Find where the given text appears and provide that cell's center as (x, y) coordinate. 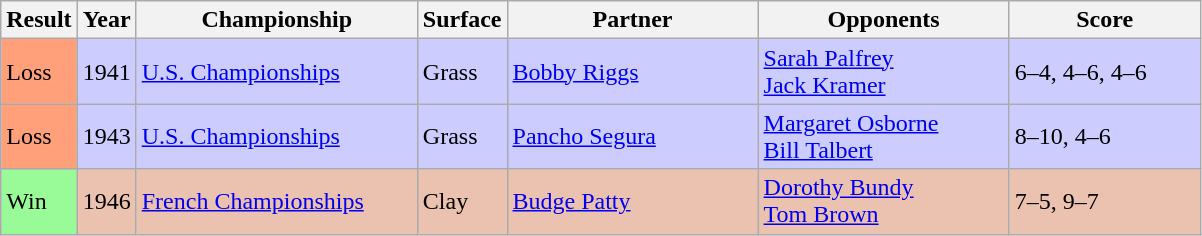
Dorothy Bundy Tom Brown (884, 202)
1946 (106, 202)
8–10, 4–6 (1104, 136)
Bobby Riggs (632, 72)
Margaret Osborne Bill Talbert (884, 136)
Surface (462, 20)
Opponents (884, 20)
Pancho Segura (632, 136)
6–4, 4–6, 4–6 (1104, 72)
Score (1104, 20)
1943 (106, 136)
Win (39, 202)
Year (106, 20)
Sarah Palfrey Jack Kramer (884, 72)
French Championships (276, 202)
7–5, 9–7 (1104, 202)
Clay (462, 202)
Championship (276, 20)
Result (39, 20)
Partner (632, 20)
1941 (106, 72)
Budge Patty (632, 202)
